Return [x, y] of the center of cell containing provided text 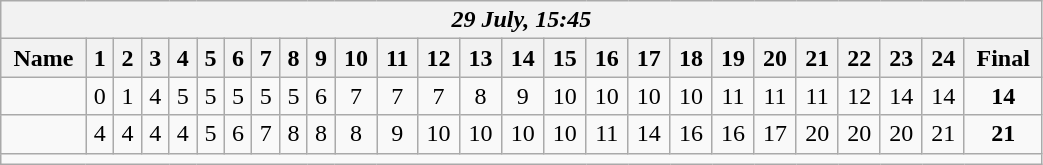
Final [1003, 58]
24 [943, 58]
3 [155, 58]
Name [44, 58]
19 [733, 58]
13 [481, 58]
22 [859, 58]
29 July, 15:45 [522, 20]
18 [691, 58]
23 [901, 58]
0 [100, 96]
2 [128, 58]
15 [565, 58]
